From the cell containing the given text, extract its center point as (x, y) coordinate. 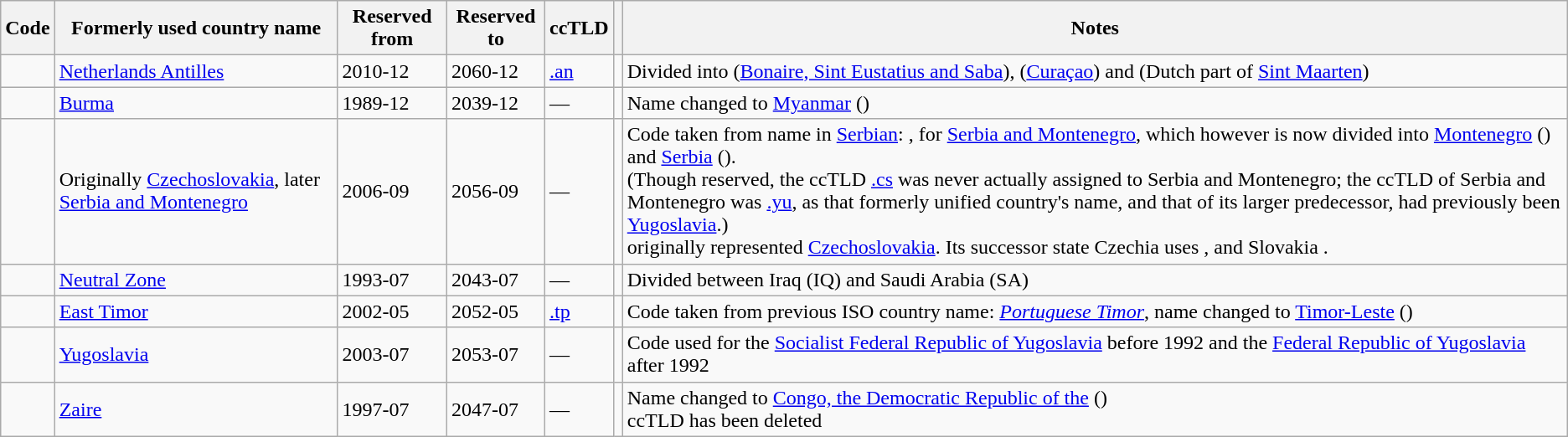
Originally Czechoslovakia, later Serbia and Montenegro (196, 191)
2010-12 (392, 71)
Neutral Zone (196, 280)
2002-05 (392, 311)
1989-12 (392, 103)
ccTLD (579, 28)
2003-07 (392, 355)
2039-12 (496, 103)
2043-07 (496, 280)
Burma (196, 103)
Name changed to Myanmar () (1095, 103)
Formerly used country name (196, 28)
Divided between Iraq (IQ) and Saudi Arabia (SA) (1095, 280)
Reserved to (496, 28)
Reserved from (392, 28)
Name changed to Congo, the Democratic Republic of the ()ccTLD has been deleted (1095, 409)
.an (579, 71)
1993-07 (392, 280)
Netherlands Antilles (196, 71)
2056-09 (496, 191)
Divided into (Bonaire, Sint Eustatius and Saba), (Curaçao) and (Dutch part of Sint Maarten) (1095, 71)
2053-07 (496, 355)
Code used for the Socialist Federal Republic of Yugoslavia before 1992 and the Federal Republic of Yugoslavia after 1992 (1095, 355)
Code taken from previous ISO country name: Portuguese Timor, name changed to Timor-Leste () (1095, 311)
2006-09 (392, 191)
East Timor (196, 311)
Notes (1095, 28)
2060-12 (496, 71)
Code (28, 28)
Zaire (196, 409)
2052-05 (496, 311)
Yugoslavia (196, 355)
2047-07 (496, 409)
.tp (579, 311)
1997-07 (392, 409)
